Output the [x, y] coordinate of the center of the cell containing the given text.  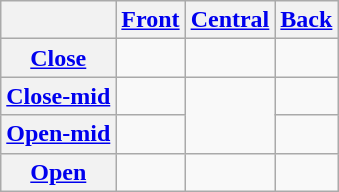
Central [230, 20]
Back [306, 20]
Front [150, 20]
Close-mid [58, 96]
Close [58, 58]
Open [58, 172]
Open-mid [58, 134]
